Return [x, y] of the center of cell containing provided text 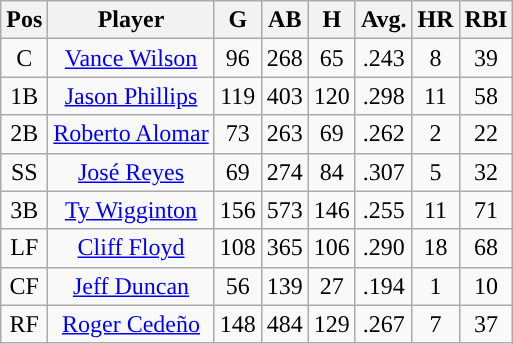
139 [284, 286]
.243 [384, 58]
365 [284, 248]
274 [284, 172]
AB [284, 20]
73 [238, 134]
84 [332, 172]
108 [238, 248]
Roberto Alomar [131, 134]
.290 [384, 248]
27 [332, 286]
263 [284, 134]
CF [24, 286]
96 [238, 58]
148 [238, 324]
403 [284, 96]
1B [24, 96]
56 [238, 286]
.255 [384, 210]
Avg. [384, 20]
HR [436, 20]
2B [24, 134]
120 [332, 96]
146 [332, 210]
Ty Wigginton [131, 210]
65 [332, 58]
129 [332, 324]
RBI [486, 20]
SS [24, 172]
José Reyes [131, 172]
71 [486, 210]
G [238, 20]
18 [436, 248]
37 [486, 324]
.298 [384, 96]
39 [486, 58]
RF [24, 324]
.194 [384, 286]
119 [238, 96]
7 [436, 324]
5 [436, 172]
8 [436, 58]
.307 [384, 172]
C [24, 58]
484 [284, 324]
Roger Cedeño [131, 324]
3B [24, 210]
.267 [384, 324]
Jason Phillips [131, 96]
2 [436, 134]
Cliff Floyd [131, 248]
32 [486, 172]
268 [284, 58]
Pos [24, 20]
573 [284, 210]
58 [486, 96]
Jeff Duncan [131, 286]
LF [24, 248]
Player [131, 20]
106 [332, 248]
.262 [384, 134]
156 [238, 210]
1 [436, 286]
Vance Wilson [131, 58]
10 [486, 286]
68 [486, 248]
22 [486, 134]
H [332, 20]
